From the cell containing the given text, extract its center point as [X, Y] coordinate. 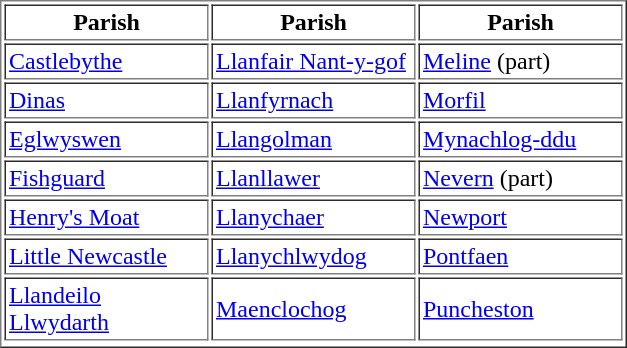
Castlebythe [106, 62]
Little Newcastle [106, 256]
Llanychaer [314, 218]
Fishguard [106, 178]
Henry's Moat [106, 218]
Llangolman [314, 140]
Puncheston [520, 310]
Morfil [520, 100]
Llanychlwydog [314, 256]
Mynachlog-ddu [520, 140]
Eglwyswen [106, 140]
Pontfaen [520, 256]
Maenclochog [314, 310]
Llanllawer [314, 178]
Llanfair Nant-y-gof [314, 62]
Newport [520, 218]
Dinas [106, 100]
Llanfyrnach [314, 100]
Llandeilo Llwydarth [106, 310]
Nevern (part) [520, 178]
Meline (part) [520, 62]
